Return the [X, Y] coordinate for the center point of the cell that contains the specified text.  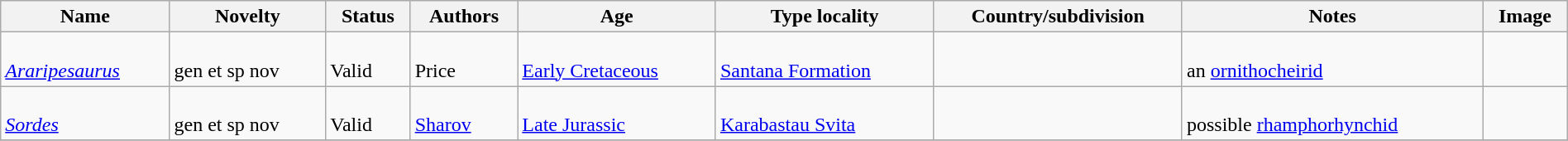
Age [617, 17]
an ornithocheirid [1331, 60]
Novelty [248, 17]
Status [368, 17]
Karabastau Svita [824, 113]
Notes [1331, 17]
Price [464, 60]
Image [1525, 17]
Late Jurassic [617, 113]
possible rhamphorhynchid [1331, 113]
Type locality [824, 17]
Santana Formation [824, 60]
Name [85, 17]
Sordes [85, 113]
Country/subdivision [1059, 17]
Authors [464, 17]
Sharov [464, 113]
Early Cretaceous [617, 60]
Araripesaurus [85, 60]
